Identify which cell holds the provided text, then report its (X, Y) central coordinate. 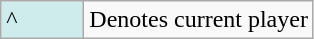
Denotes current player (199, 20)
^ (42, 20)
